Scan for the cell matching the given text and deliver its (x, y) coordinate at center. 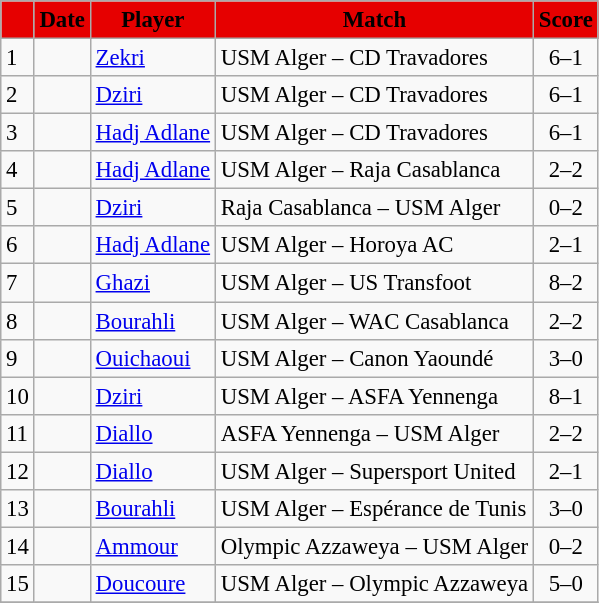
2 (18, 95)
USM Alger – Canon Yaoundé (374, 358)
USM Alger – Horoya AC (374, 245)
Date (62, 20)
6 (18, 245)
Olympic Azzaweya – USM Alger (374, 546)
Raja Casablanca – USM Alger (374, 208)
8–1 (566, 396)
USM Alger – Olympic Azzaweya (374, 584)
USM Alger – WAC Casablanca (374, 321)
Match (374, 20)
5–0 (566, 584)
15 (18, 584)
7 (18, 283)
Ammour (152, 546)
14 (18, 546)
USM Alger – Supersport United (374, 471)
10 (18, 396)
13 (18, 509)
Doucoure (152, 584)
12 (18, 471)
11 (18, 433)
USM Alger – Raja Casablanca (374, 170)
Ghazi (152, 283)
USM Alger – Espérance de Tunis (374, 509)
8–2 (566, 283)
9 (18, 358)
USM Alger – US Transfoot (374, 283)
1 (18, 58)
5 (18, 208)
Player (152, 20)
8 (18, 321)
Zekri (152, 58)
ASFA Yennenga – USM Alger (374, 433)
4 (18, 170)
Score (566, 20)
Ouichaoui (152, 358)
USM Alger – ASFA Yennenga (374, 396)
3 (18, 133)
